Pinpoint the cell where the given text exists, returning its [X, Y] midpoint coordinate. 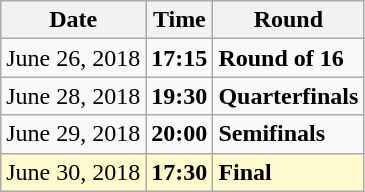
Final [288, 172]
Semifinals [288, 134]
Quarterfinals [288, 96]
19:30 [180, 96]
Time [180, 20]
20:00 [180, 134]
Round of 16 [288, 58]
Round [288, 20]
June 26, 2018 [74, 58]
Date [74, 20]
June 29, 2018 [74, 134]
17:15 [180, 58]
June 30, 2018 [74, 172]
17:30 [180, 172]
June 28, 2018 [74, 96]
